Extract the (x, y) coordinate from the center of the cell holding the provided text.  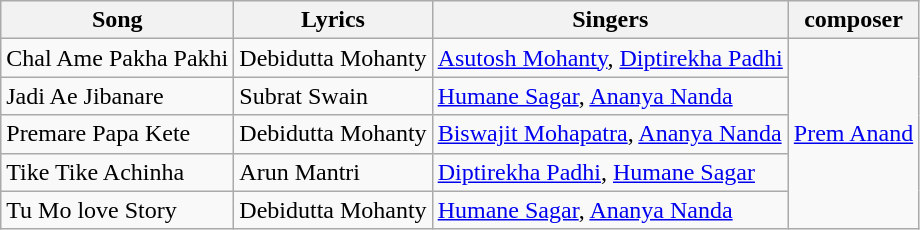
Tu Mo love Story (118, 210)
Prem Anand (853, 134)
Jadi Ae Jibanare (118, 96)
Song (118, 20)
composer (853, 20)
Diptirekha Padhi, Humane Sagar (610, 172)
Asutosh Mohanty, Diptirekha Padhi (610, 58)
Premare Papa Kete (118, 134)
Singers (610, 20)
Tike Tike Achinha (118, 172)
Biswajit Mohapatra, Ananya Nanda (610, 134)
Arun Mantri (333, 172)
Subrat Swain (333, 96)
Chal Ame Pakha Pakhi (118, 58)
Lyrics (333, 20)
